Search for the cell housing the specified text and yield its [X, Y] center coordinate. 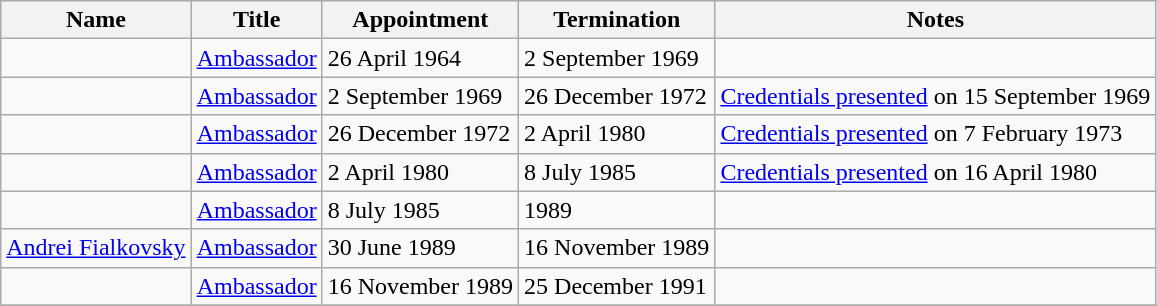
Appointment [420, 20]
26 April 1964 [420, 58]
Name [96, 20]
Credentials presented on 16 April 1980 [936, 172]
Title [256, 20]
Termination [617, 20]
1989 [617, 210]
Credentials presented on 7 February 1973 [936, 134]
Credentials presented on 15 September 1969 [936, 96]
Notes [936, 20]
Andrei Fialkovsky [96, 248]
25 December 1991 [617, 286]
30 June 1989 [420, 248]
